Return [X, Y] of the center of cell containing provided text 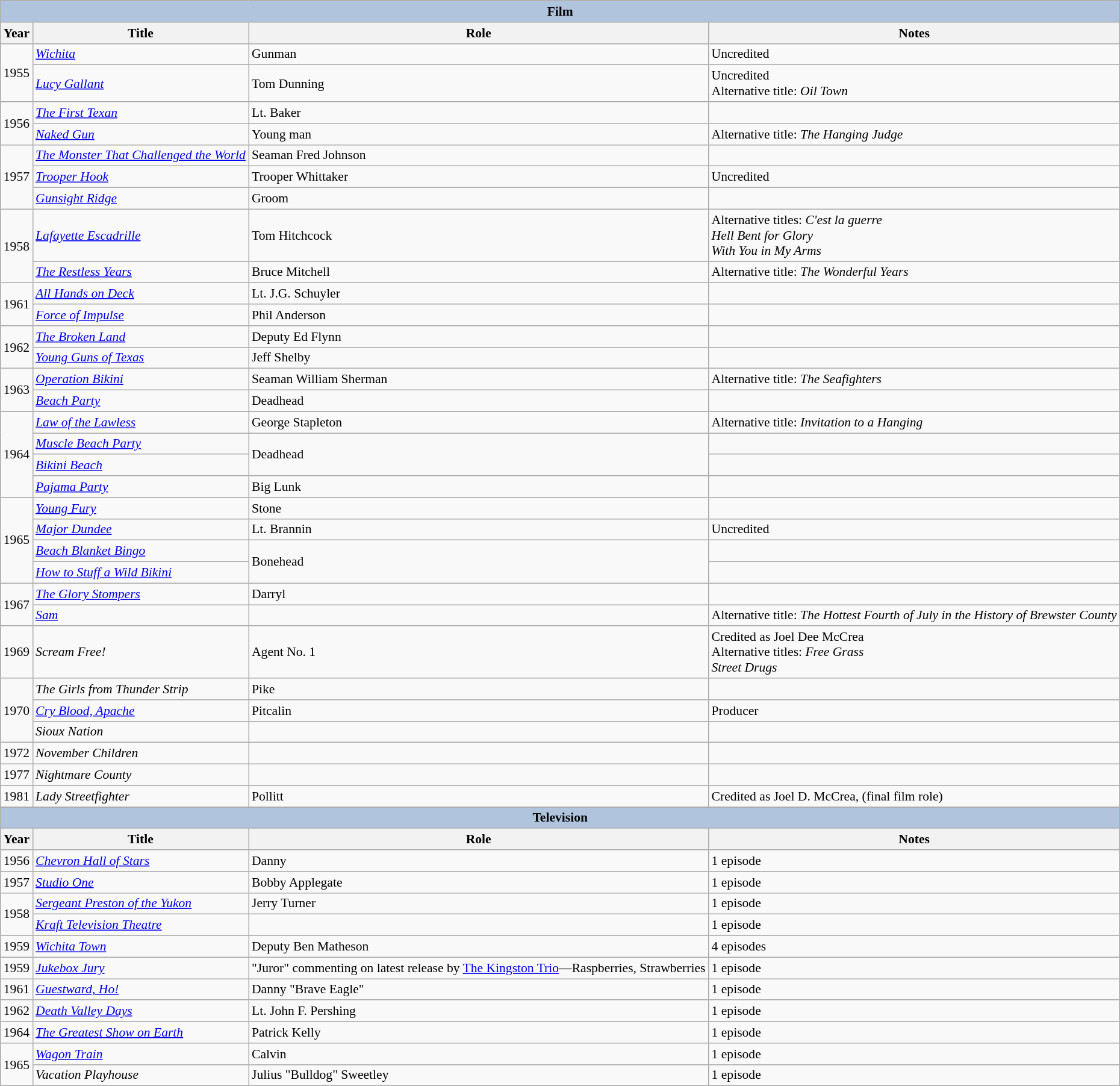
George Stapleton [479, 422]
Wichita [141, 54]
Agent No. 1 [479, 653]
Deputy Ed Flynn [479, 337]
Bobby Applegate [479, 882]
1972 [17, 754]
Beach Blanket Bingo [141, 551]
Young man [479, 134]
Young Guns of Texas [141, 358]
The Girls from Thunder Strip [141, 689]
Law of the Lawless [141, 422]
Patrick Kelly [479, 1032]
Nightmare County [141, 775]
The Greatest Show on Earth [141, 1032]
Wichita Town [141, 947]
Darryl [479, 594]
Studio One [141, 882]
The First Texan [141, 113]
Pollitt [479, 796]
Calvin [479, 1054]
4 episodes [914, 947]
1955 [17, 72]
November Children [141, 754]
Bruce Mitchell [479, 272]
Film [560, 11]
Jerry Turner [479, 903]
Jukebox Jury [141, 968]
Julius "Bulldog" Sweetley [479, 1075]
Jeff Shelby [479, 358]
"Juror" commenting on latest release by The Kingston Trio—Raspberries, Strawberries [479, 968]
Guestward, Ho! [141, 990]
Operation Bikini [141, 379]
Kraft Television Theatre [141, 925]
Wagon Train [141, 1054]
The Glory Stompers [141, 594]
Lt. Baker [479, 113]
Young Fury [141, 508]
Alternative title: The Hanging Judge [914, 134]
Danny [479, 861]
1970 [17, 711]
Death Valley Days [141, 1011]
Lt. Brannin [479, 529]
1963 [17, 390]
Lucy Gallant [141, 83]
Scream Free! [141, 653]
Groom [479, 199]
Bonehead [479, 561]
Phil Anderson [479, 315]
All Hands on Deck [141, 294]
Producer [914, 711]
Chevron Hall of Stars [141, 861]
1977 [17, 775]
1969 [17, 653]
Danny "Brave Eagle" [479, 990]
Alternative title: The Hottest Fourth of July in the History of Brewster County [914, 616]
Pajama Party [141, 487]
Trooper Whittaker [479, 177]
Force of Impulse [141, 315]
Sergeant Preston of the Yukon [141, 903]
1981 [17, 796]
Beach Party [141, 401]
How to Stuff a Wild Bikini [141, 573]
Big Lunk [479, 487]
Lt. J.G. Schuyler [479, 294]
Lady Streetfighter [141, 796]
Seaman Fred Johnson [479, 155]
The Broken Land [141, 337]
Trooper Hook [141, 177]
Vacation Playhouse [141, 1075]
Television [560, 818]
The Monster That Challenged the World [141, 155]
Gunsight Ridge [141, 199]
Seaman William Sherman [479, 379]
Lafayette Escadrille [141, 235]
The Restless Years [141, 272]
Pike [479, 689]
Sioux Nation [141, 732]
Gunman [479, 54]
UncreditedAlternative title: Oil Town [914, 83]
Stone [479, 508]
Bikini Beach [141, 466]
Pitcalin [479, 711]
Tom Dunning [479, 83]
Deputy Ben Matheson [479, 947]
Alternative titles: C'est la guerreHell Bent for GloryWith You in My Arms [914, 235]
Lt. John F. Pershing [479, 1011]
Alternative title: The Seafighters [914, 379]
Muscle Beach Party [141, 444]
Major Dundee [141, 529]
Tom Hitchcock [479, 235]
Credited as Joel Dee McCreaAlternative titles: Free GrassStreet Drugs [914, 653]
Alternative title: Invitation to a Hanging [914, 422]
Sam [141, 616]
Naked Gun [141, 134]
Credited as Joel D. McCrea, (final film role) [914, 796]
Cry Blood, Apache [141, 711]
Alternative title: The Wonderful Years [914, 272]
1967 [17, 605]
